Provide the [x, y] coordinate of the cell's center where the given text is located.  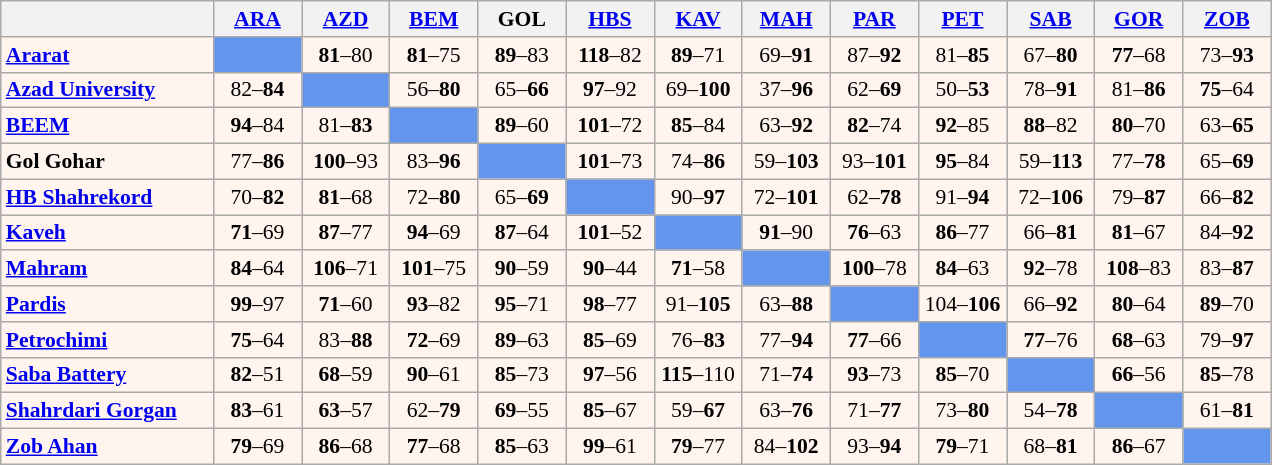
63–92 [786, 126]
90–61 [434, 375]
59–67 [698, 411]
90–59 [522, 269]
97–92 [610, 90]
67–80 [1050, 55]
Shahrdari Gorgan [108, 411]
77–94 [786, 340]
Gol Gohar [108, 162]
82–51 [257, 375]
KAV [698, 19]
97–56 [610, 375]
93–73 [874, 375]
50–53 [962, 90]
70–82 [257, 197]
69–100 [698, 90]
89–83 [522, 55]
100–93 [346, 162]
PET [962, 19]
Zob Ahan [108, 447]
MAH [786, 19]
76–63 [874, 233]
69–55 [522, 411]
77–66 [874, 340]
79–69 [257, 447]
86–68 [346, 447]
86–67 [1139, 447]
94–84 [257, 126]
73–93 [1227, 55]
71–69 [257, 233]
85–70 [962, 375]
81–75 [434, 55]
101–75 [434, 269]
101–73 [610, 162]
79–77 [698, 447]
99–97 [257, 304]
94–69 [434, 233]
77–86 [257, 162]
ZOB [1227, 19]
37–96 [786, 90]
72–80 [434, 197]
100–78 [874, 269]
95–71 [522, 304]
81–86 [1139, 90]
108–83 [1139, 269]
Mahram [108, 269]
56–80 [434, 90]
81–67 [1139, 233]
66–92 [1050, 304]
Petrochimi [108, 340]
SAB [1050, 19]
77–76 [1050, 340]
HBS [610, 19]
80–64 [1139, 304]
84–64 [257, 269]
78–91 [1050, 90]
86–77 [962, 233]
93–101 [874, 162]
Kaveh [108, 233]
80–70 [1139, 126]
54–78 [1050, 411]
91–94 [962, 197]
79–71 [962, 447]
87–64 [522, 233]
71–60 [346, 304]
66–56 [1139, 375]
59–113 [1050, 162]
AZD [346, 19]
PAR [874, 19]
BEM [434, 19]
Saba Battery [108, 375]
73–80 [962, 411]
74–86 [698, 162]
85–73 [522, 375]
GOR [1139, 19]
83–87 [1227, 269]
66–81 [1050, 233]
76–83 [698, 340]
85–69 [610, 340]
72–69 [434, 340]
92–85 [962, 126]
62–78 [874, 197]
72–106 [1050, 197]
87–92 [874, 55]
83–88 [346, 340]
61–81 [1227, 411]
81–80 [346, 55]
GOL [522, 19]
118–82 [610, 55]
81–68 [346, 197]
63–57 [346, 411]
101–72 [610, 126]
68–59 [346, 375]
88–82 [1050, 126]
79–87 [1139, 197]
71–74 [786, 375]
89–70 [1227, 304]
85–63 [522, 447]
92–78 [1050, 269]
63–88 [786, 304]
83–61 [257, 411]
90–97 [698, 197]
93–82 [434, 304]
79–97 [1227, 340]
95–84 [962, 162]
84–63 [962, 269]
106–71 [346, 269]
69–91 [786, 55]
59–103 [786, 162]
104–106 [962, 304]
BEEM [108, 126]
99–61 [610, 447]
87–77 [346, 233]
91–90 [786, 233]
66–82 [1227, 197]
84–92 [1227, 233]
63–76 [786, 411]
Ararat [108, 55]
HB Shahrekord [108, 197]
72–101 [786, 197]
82–84 [257, 90]
83–96 [434, 162]
65–66 [522, 90]
71–58 [698, 269]
98–77 [610, 304]
85–78 [1227, 375]
68–63 [1139, 340]
101–52 [610, 233]
81–83 [346, 126]
89–71 [698, 55]
68–81 [1050, 447]
77–78 [1139, 162]
62–69 [874, 90]
81–85 [962, 55]
85–84 [698, 126]
ARA [257, 19]
91–105 [698, 304]
115–110 [698, 375]
93–94 [874, 447]
82–74 [874, 126]
62–79 [434, 411]
63–65 [1227, 126]
84–102 [786, 447]
90–44 [610, 269]
89–60 [522, 126]
89–63 [522, 340]
85–67 [610, 411]
71–77 [874, 411]
Pardis [108, 304]
Azad University [108, 90]
